Scan for the cell matching the given text and deliver its (X, Y) coordinate at center. 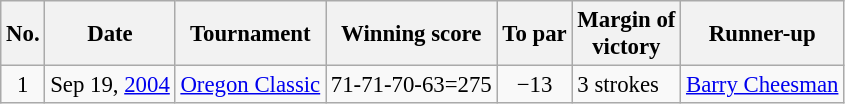
Tournament (250, 34)
No. (23, 34)
Barry Cheesman (762, 85)
To par (534, 34)
Winning score (412, 34)
3 strokes (626, 85)
−13 (534, 85)
Runner-up (762, 34)
71-71-70-63=275 (412, 85)
Oregon Classic (250, 85)
Sep 19, 2004 (110, 85)
1 (23, 85)
Margin ofvictory (626, 34)
Date (110, 34)
